Return [x, y] of the center of cell containing provided text 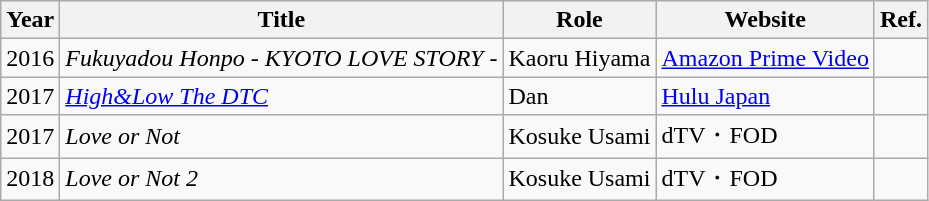
Dan [580, 96]
Amazon Prime Video [765, 58]
Love or Not [282, 136]
Fukuyadou Honpo - KYOTO LOVE STORY - [282, 58]
2016 [30, 58]
Hulu Japan [765, 96]
Love or Not 2 [282, 180]
High&Low The DTC [282, 96]
Website [765, 20]
Role [580, 20]
Year [30, 20]
Ref. [900, 20]
Kaoru Hiyama [580, 58]
2018 [30, 180]
Title [282, 20]
